Locate the cell with the specified text and output its (X, Y) center coordinate. 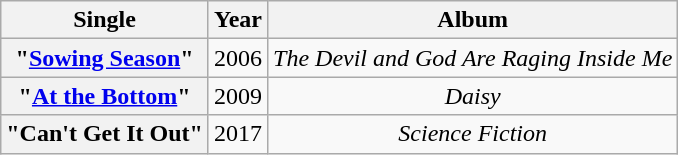
2009 (238, 96)
Science Fiction (473, 134)
"Can't Get It Out" (105, 134)
The Devil and God Are Raging Inside Me (473, 58)
Album (473, 20)
Single (105, 20)
Year (238, 20)
Daisy (473, 96)
2006 (238, 58)
"At the Bottom" (105, 96)
"Sowing Season" (105, 58)
2017 (238, 134)
